Return [X, Y] of the center of cell containing provided text 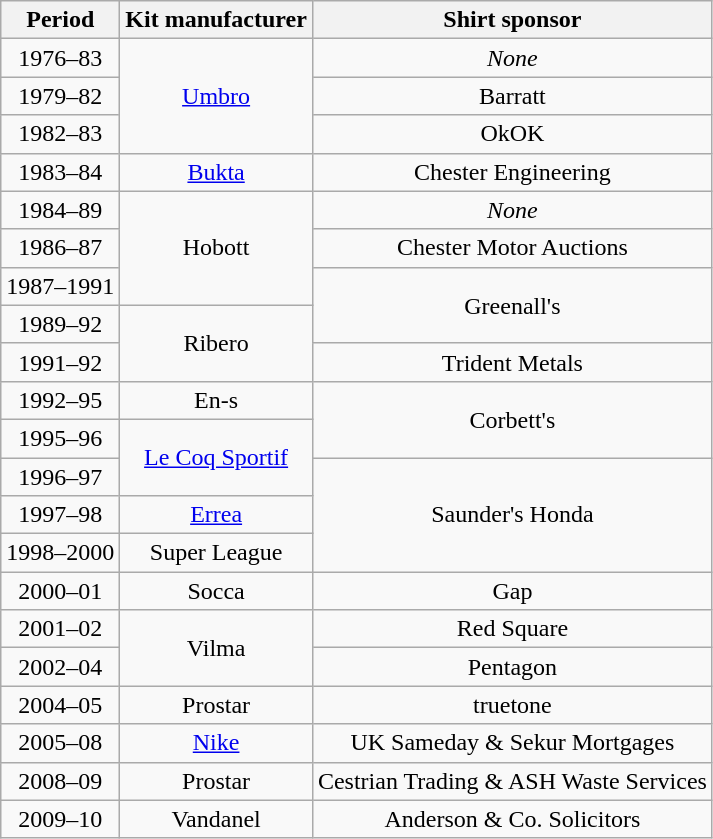
Gap [512, 591]
Vilma [216, 648]
1996–97 [60, 477]
1991–92 [60, 362]
1989–92 [60, 324]
Shirt sponsor [512, 20]
Super League [216, 553]
Socca [216, 591]
Errea [216, 515]
2002–04 [60, 667]
2009–10 [60, 819]
1983–84 [60, 172]
Chester Engineering [512, 172]
2005–08 [60, 743]
Anderson & Co. Solicitors [512, 819]
Cestrian Trading & ASH Waste Services [512, 781]
Hobott [216, 248]
2004–05 [60, 705]
Corbett's [512, 419]
En-s [216, 400]
OkOK [512, 134]
Barratt [512, 96]
Red Square [512, 629]
truetone [512, 705]
Bukta [216, 172]
1982–83 [60, 134]
Chester Motor Auctions [512, 248]
Kit manufacturer [216, 20]
1979–82 [60, 96]
Period [60, 20]
Nike [216, 743]
1995–96 [60, 438]
Vandanel [216, 819]
1998–2000 [60, 553]
Pentagon [512, 667]
1997–98 [60, 515]
1992–95 [60, 400]
Ribero [216, 343]
Le Coq Sportif [216, 457]
1987–1991 [60, 286]
2001–02 [60, 629]
Saunder's Honda [512, 515]
1986–87 [60, 248]
Greenall's [512, 305]
UK Sameday & Sekur Mortgages [512, 743]
1984–89 [60, 210]
Trident Metals [512, 362]
2008–09 [60, 781]
Umbro [216, 96]
1976–83 [60, 58]
2000–01 [60, 591]
